Extract the [x, y] coordinate from the center of the cell holding the provided text.  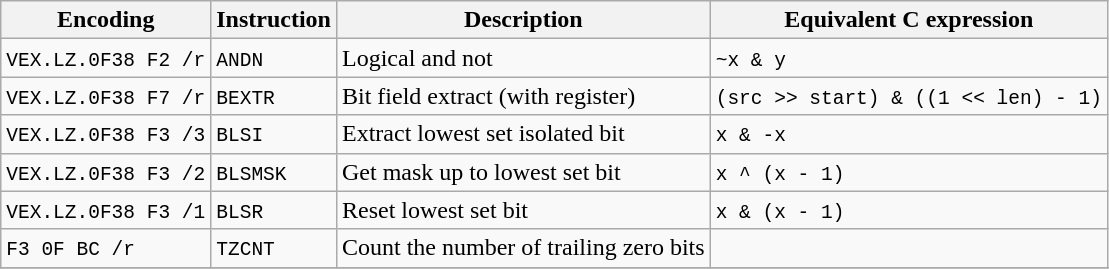
Reset lowest set bit [523, 210]
VEX.LZ.0F38 F2 /r [106, 58]
Bit field extract (with register) [523, 96]
Instruction [274, 20]
Get mask up to lowest set bit [523, 172]
x & (x - 1) [908, 210]
TZCNT [274, 248]
VEX.LZ.0F38 F7 /r [106, 96]
BLSR [274, 210]
x ^ (x - 1) [908, 172]
F3 0F BC /r [106, 248]
ANDN [274, 58]
Logical and not [523, 58]
VEX.LZ.0F38 F3 /3 [106, 134]
Count the number of trailing zero bits [523, 248]
Extract lowest set isolated bit [523, 134]
VEX.LZ.0F38 F3 /2 [106, 172]
(src >> start) & ((1 << len) - 1) [908, 96]
Encoding [106, 20]
VEX.LZ.0F38 F3 /1 [106, 210]
x & -x [908, 134]
Description [523, 20]
BEXTR [274, 96]
BLSI [274, 134]
~x & y [908, 58]
Equivalent C expression [908, 20]
BLSMSK [274, 172]
